Detect which cell encompasses the target text, then output its [X, Y] center coordinate. 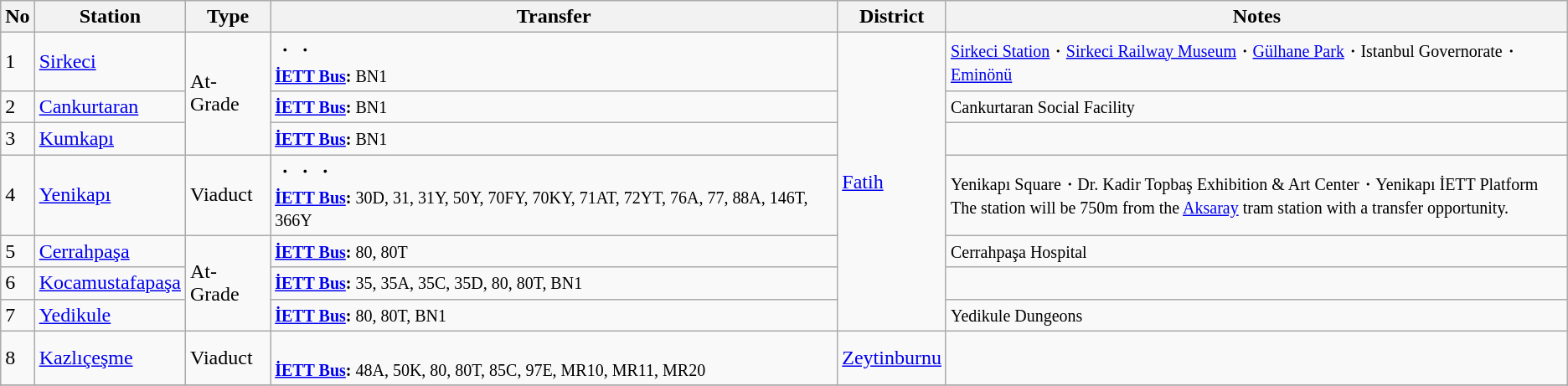
Station [110, 17]
Zeytinburnu [892, 358]
Yedikule [110, 315]
8 [18, 358]
2 [18, 106]
・・・İETT Bus: 30D, 31, 31Y, 50Y, 70FY, 70KY, 71AT, 72YT, 76A, 77, 88A, 146T, 366Y [554, 194]
Yedikule Dungeons [1256, 315]
Cankurtaran [110, 106]
İETT Bus: 80, 80T, BN1 [554, 315]
Cerrahpaşa Hospital [1256, 251]
İETT Bus: 80, 80T [554, 251]
Cerrahpaşa [110, 251]
4 [18, 194]
Fatih [892, 182]
İETT Bus: 35, 35A, 35C, 35D, 80, 80T, BN1 [554, 283]
Kocamustafapaşa [110, 283]
Sirkeci Station・Sirkeci Railway Museum・Gülhane Park・Istanbul Governorate・Eminönü [1256, 62]
Sirkeci [110, 62]
Transfer [554, 17]
Cankurtaran Social Facility [1256, 106]
No [18, 17]
7 [18, 315]
Kazlıçeşme [110, 358]
Notes [1256, 17]
1 [18, 62]
6 [18, 283]
Type [228, 17]
Yenikapı [110, 194]
5 [18, 251]
District [892, 17]
Kumkapı [110, 138]
3 [18, 138]
İETT Bus: 48A, 50K, 80, 80T, 85C, 97E, MR10, MR11, MR20 [554, 358]
・・İETT Bus: BN1 [554, 62]
